Capture the cell that displays the provided text and extract its [X, Y] central coordinate. 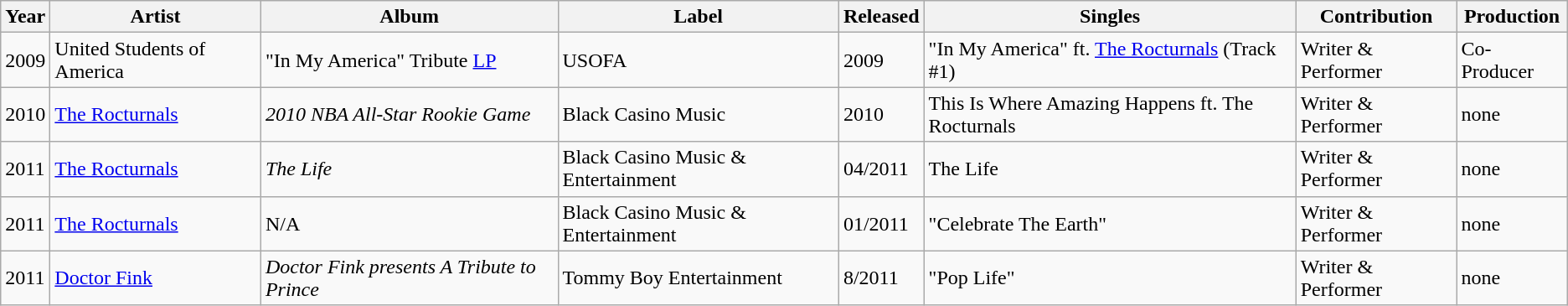
"Celebrate The Earth" [1110, 223]
Label [699, 17]
N/A [409, 223]
Doctor Fink presents A Tribute to Prince [409, 278]
Album [409, 17]
Co-Producer [1512, 60]
Production [1512, 17]
Black Casino Music [699, 114]
01/2011 [881, 223]
This Is Where Amazing Happens ft. The Rocturnals [1110, 114]
Tommy Boy Entertainment [699, 278]
United Students of America [156, 60]
"In My America" Tribute LP [409, 60]
04/2011 [881, 169]
Released [881, 17]
"Pop Life" [1110, 278]
Year [25, 17]
Singles [1110, 17]
Doctor Fink [156, 278]
Contribution [1376, 17]
USOFA [699, 60]
8/2011 [881, 278]
"In My America" ft. The Rocturnals (Track #1) [1110, 60]
2010 NBA All-Star Rookie Game [409, 114]
Artist [156, 17]
